For the text-containing cell, return its midpoint in (x, y) coordinate format. 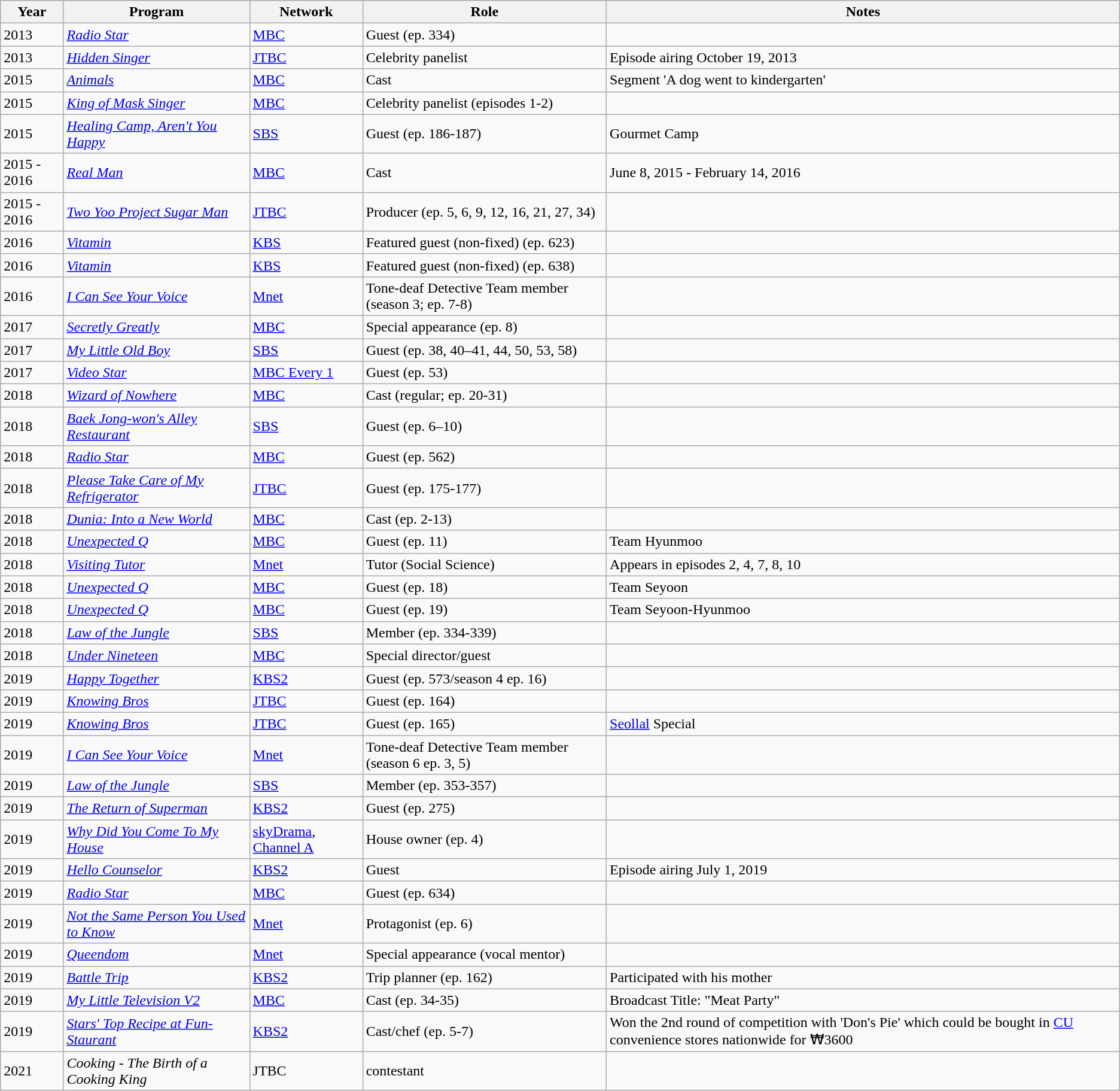
Appears in episodes 2, 4, 7, 8, 10 (863, 564)
Featured guest (non-fixed) (ep. 638) (485, 265)
Guest (ep. 186-187) (485, 134)
MBC Every 1 (306, 373)
Guest (ep. 275) (485, 809)
King of Mask Singer (157, 103)
Why Did You Come To My House (157, 839)
Real Man (157, 172)
Secretly Greatly (157, 327)
Tutor (Social Science) (485, 564)
Not the Same Person You Used to Know (157, 924)
Animals (157, 80)
Year (32, 12)
Tone-deaf Detective Team member (season 6 ep. 3, 5) (485, 754)
Guest (ep. 165) (485, 724)
Healing Camp, Aren't You Happy (157, 134)
The Return of Superman (157, 809)
Under Nineteen (157, 655)
Special director/guest (485, 655)
Guest (ep. 334) (485, 35)
Guest (ep. 164) (485, 701)
Please Take Care of My Refrigerator (157, 488)
Video Star (157, 373)
Guest (ep. 573/season 4 ep. 16) (485, 678)
Member (ep. 353-357) (485, 786)
Cooking - The Birth of a Cooking King (157, 1071)
Segment 'A dog went to kindergarten' (863, 80)
Guest (485, 870)
Cast (ep. 2-13) (485, 519)
Featured guest (non-fixed) (ep. 623) (485, 242)
Episode airing July 1, 2019 (863, 870)
Team Seyoon (863, 587)
Network (306, 12)
Tone-deaf Detective Team member (season 3; ep. 7-8) (485, 296)
Trip planner (ep. 162) (485, 977)
Participated with his mother (863, 977)
Protagonist (ep. 6) (485, 924)
Special appearance (vocal mentor) (485, 955)
Baek Jong-won's Alley Restaurant (157, 426)
Visiting Tutor (157, 564)
Gourmet Camp (863, 134)
contestant (485, 1071)
Team Seyoon-Hyunmoo (863, 610)
Cast (ep. 34-35) (485, 1000)
Battle Trip (157, 977)
Queendom (157, 955)
Won the 2nd round of competition with 'Don's Pie' which could be bought in CU convenience stores nationwide for ₩3600 (863, 1032)
Guest (ep. 11) (485, 542)
Team Hyunmoo (863, 542)
My Little Old Boy (157, 350)
Notes (863, 12)
Happy Together (157, 678)
Episode airing October 19, 2013 (863, 57)
Special appearance (ep. 8) (485, 327)
2021 (32, 1071)
Guest (ep. 38, 40–41, 44, 50, 53, 58) (485, 350)
skyDrama, Channel A (306, 839)
Guest (ep. 175-177) (485, 488)
Guest (ep. 53) (485, 373)
Wizard of Nowhere (157, 396)
Two Yoo Project Sugar Man (157, 212)
Hidden Singer (157, 57)
Guest (ep. 6–10) (485, 426)
Hello Counselor (157, 870)
Seollal Special (863, 724)
House owner (ep. 4) (485, 839)
Stars' Top Recipe at Fun-Staurant (157, 1032)
Member (ep. 334-339) (485, 633)
My Little Television V2 (157, 1000)
Producer (ep. 5, 6, 9, 12, 16, 21, 27, 34) (485, 212)
June 8, 2015 - February 14, 2016 (863, 172)
Program (157, 12)
Cast (regular; ep. 20-31) (485, 396)
Dunia: Into a New World (157, 519)
Celebrity panelist (episodes 1-2) (485, 103)
Guest (ep. 634) (485, 893)
Role (485, 12)
Guest (ep. 562) (485, 457)
Guest (ep. 18) (485, 587)
Celebrity panelist (485, 57)
Broadcast Title: "Meat Party" (863, 1000)
Guest (ep. 19) (485, 610)
Cast/chef (ep. 5-7) (485, 1032)
